Return the (x, y) coordinate for the center point of the cell that contains the specified text.  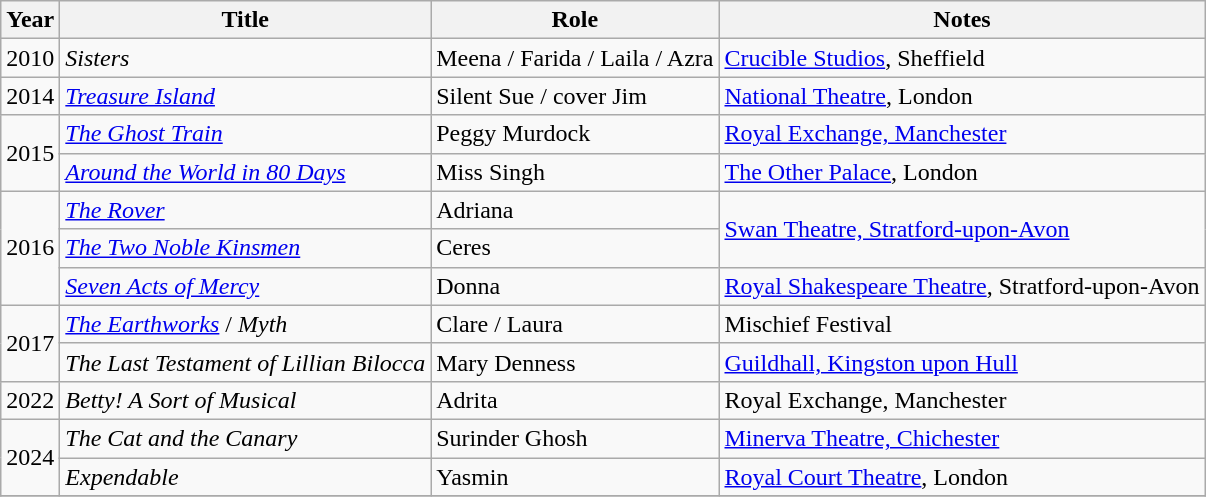
2017 (30, 343)
Donna (575, 286)
2022 (30, 400)
Notes (962, 20)
Royal Shakespeare Theatre, Stratford-upon-Avon (962, 286)
Miss Singh (575, 172)
2024 (30, 457)
The Cat and the Canary (246, 438)
Expendable (246, 477)
The Earthworks / Myth (246, 324)
Peggy Murdock (575, 134)
Sisters (246, 58)
The Two Noble Kinsmen (246, 248)
The Last Testament of Lillian Bilocca (246, 362)
The Other Palace, London (962, 172)
Year (30, 20)
Surinder Ghosh (575, 438)
Meena / Farida / Laila / Azra (575, 58)
Mary Denness (575, 362)
The Rover (246, 210)
Title (246, 20)
National Theatre, London (962, 96)
Guildhall, Kingston upon Hull (962, 362)
Clare / Laura (575, 324)
2010 (30, 58)
Adrita (575, 400)
Betty! A Sort of Musical (246, 400)
Silent Sue / cover Jim (575, 96)
Swan Theatre, Stratford-upon-Avon (962, 229)
Treasure Island (246, 96)
Ceres (575, 248)
2016 (30, 248)
The Ghost Train (246, 134)
Crucible Studios, Sheffield (962, 58)
Adriana (575, 210)
2015 (30, 153)
Minerva Theatre, Chichester (962, 438)
Around the World in 80 Days (246, 172)
Seven Acts of Mercy (246, 286)
Role (575, 20)
Mischief Festival (962, 324)
Yasmin (575, 477)
2014 (30, 96)
Royal Court Theatre, London (962, 477)
